Provide the (X, Y) coordinate of the cell's center where the given text is located.  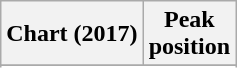
Chart (2017) (72, 34)
Peak position (189, 34)
